Search for the cell housing the specified text and yield its (X, Y) center coordinate. 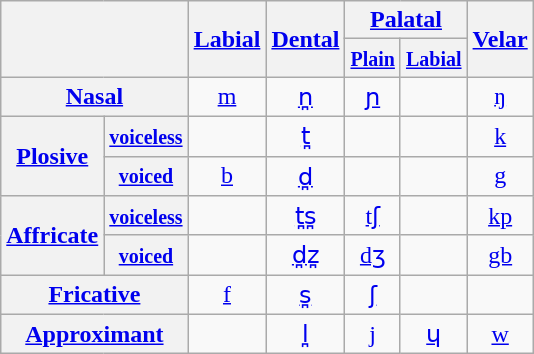
d̪ (306, 176)
ʃ (373, 295)
k (500, 136)
t̪ (306, 136)
Fricative (94, 295)
Nasal (94, 97)
Velar (500, 39)
l̪ (306, 334)
dʒ (373, 255)
b (227, 176)
m (227, 97)
gb (500, 255)
Approximant (94, 334)
n̪ (306, 97)
f (227, 295)
kp (500, 216)
d̪z̪ (306, 255)
ɥ (434, 334)
j (373, 334)
Dental (306, 39)
Palatal (406, 20)
Plosive (52, 156)
ŋ (500, 97)
s̪ (306, 295)
g (500, 176)
Plain (373, 58)
Affricate (52, 236)
w (500, 334)
ɲ (373, 97)
t̪s̪ (306, 216)
tʃ (373, 216)
